Return (X, Y) of the center of cell containing provided text 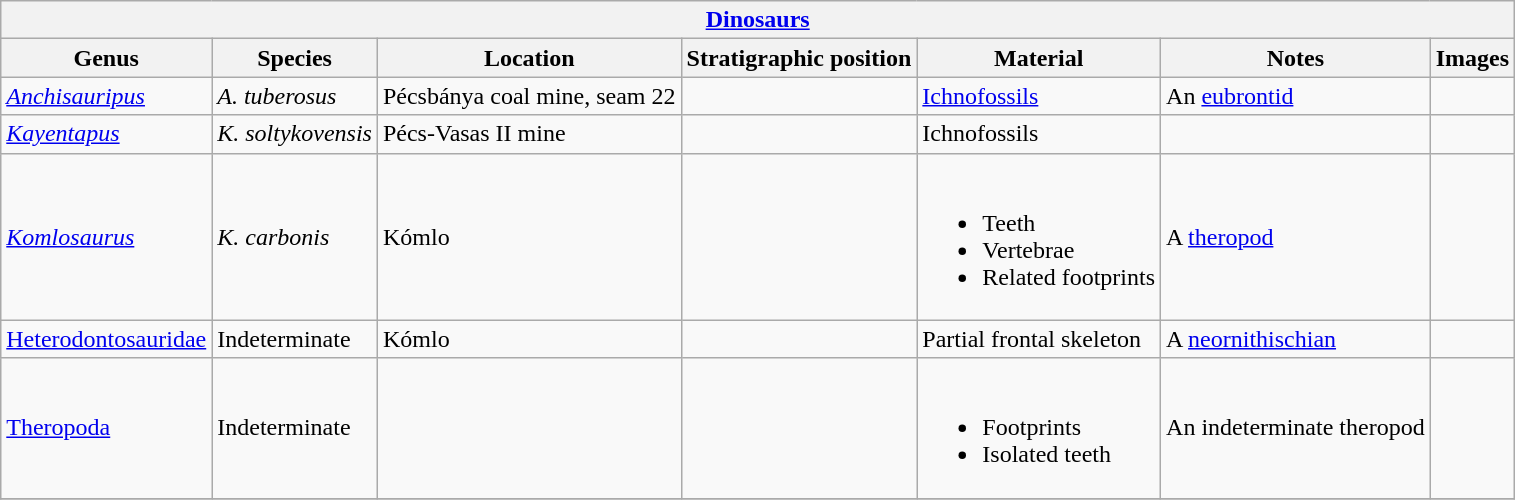
Partial frontal skeleton (1039, 339)
Anchisauripus (106, 96)
A. tuberosus (295, 96)
TeethVertebraeRelated footprints (1039, 236)
A theropod (1296, 236)
Stratigraphic position (799, 58)
Pécs-Vasas II mine (529, 134)
K. soltykovensis (295, 134)
An eubrontid (1296, 96)
A neornithischian (1296, 339)
Genus (106, 58)
Location (529, 58)
Pécsbánya coal mine, seam 22 (529, 96)
An indeterminate theropod (1296, 428)
Images (1472, 58)
Theropoda (106, 428)
Dinosaurs (758, 20)
Species (295, 58)
Notes (1296, 58)
K. carbonis (295, 236)
Material (1039, 58)
Komlosaurus (106, 236)
FootprintsIsolated teeth (1039, 428)
Kayentapus (106, 134)
Heterodontosauridae (106, 339)
